Output the [X, Y] coordinate of the center of the cell containing the given text.  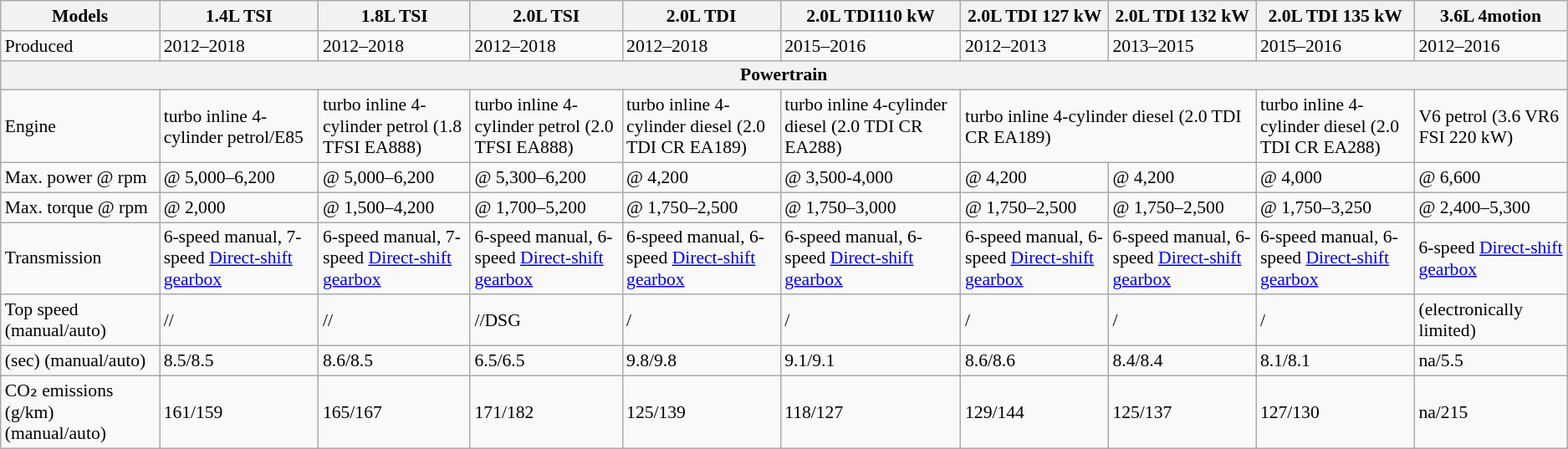
161/159 [239, 411]
na/215 [1490, 411]
(electronically limited) [1490, 321]
Transmission [80, 259]
1.4L TSI [239, 16]
125/137 [1182, 411]
8.5/8.5 [239, 361]
Models [80, 16]
9.1/9.1 [871, 361]
2.0L TDI110 kW [871, 16]
Produced [80, 46]
turbo inline 4-cylinder petrol/E85 [239, 127]
@ 1,750–3,000 [871, 207]
@ 3,500-4,000 [871, 178]
2013–2015 [1182, 46]
3.6L 4motion [1490, 16]
V6 petrol (3.6 VR6 FSI 220 kW) [1490, 127]
6.5/6.5 [546, 361]
2.0L TDI 127 kW [1034, 16]
8.1/8.1 [1336, 361]
@ 2,000 [239, 207]
2.0L TSI [546, 16]
2.0L TDI 132 kW [1182, 16]
118/127 [871, 411]
Powertrain [784, 75]
(sec) (manual/auto) [80, 361]
Max. torque @ rpm [80, 207]
2.0L TDI 135 kW [1336, 16]
125/139 [701, 411]
na/5.5 [1490, 361]
127/130 [1336, 411]
Engine [80, 127]
8.6/8.6 [1034, 361]
129/144 [1034, 411]
@ 1,500–4,200 [395, 207]
171/182 [546, 411]
@ 2,400–5,300 [1490, 207]
1.8L TSI [395, 16]
CO₂ emissions (g/km) (manual/auto) [80, 411]
turbo inline 4-cylinder petrol (1.8 TFSI EA888) [395, 127]
8.4/8.4 [1182, 361]
8.6/8.5 [395, 361]
turbo inline 4-cylinder petrol (2.0 TFSI EA888) [546, 127]
9.8/9.8 [701, 361]
@ 5,300–6,200 [546, 178]
@ 4,000 [1336, 178]
2012–2013 [1034, 46]
@ 1,750–3,250 [1336, 207]
Max. power @ rpm [80, 178]
2012–2016 [1490, 46]
@ 6,600 [1490, 178]
//DSG [546, 321]
@ 1,700–5,200 [546, 207]
6-speed Direct-shift gearbox [1490, 259]
2.0L TDI [701, 16]
165/167 [395, 411]
Top speed (manual/auto) [80, 321]
